Return the (X, Y) coordinate for the center point of the cell that contains the specified text.  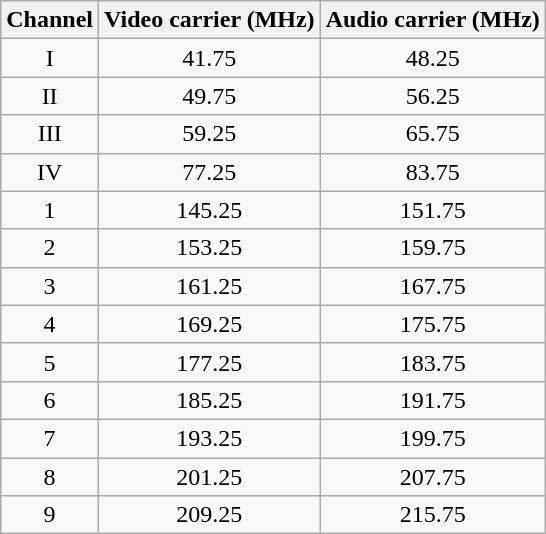
169.25 (210, 324)
59.25 (210, 134)
151.75 (432, 210)
Audio carrier (MHz) (432, 20)
159.75 (432, 248)
3 (50, 286)
175.75 (432, 324)
201.25 (210, 477)
145.25 (210, 210)
Video carrier (MHz) (210, 20)
I (50, 58)
III (50, 134)
215.75 (432, 515)
207.75 (432, 477)
48.25 (432, 58)
5 (50, 362)
7 (50, 438)
185.25 (210, 400)
193.25 (210, 438)
Channel (50, 20)
IV (50, 172)
1 (50, 210)
9 (50, 515)
8 (50, 477)
49.75 (210, 96)
56.25 (432, 96)
167.75 (432, 286)
65.75 (432, 134)
6 (50, 400)
77.25 (210, 172)
199.75 (432, 438)
183.75 (432, 362)
177.25 (210, 362)
41.75 (210, 58)
4 (50, 324)
II (50, 96)
161.25 (210, 286)
191.75 (432, 400)
2 (50, 248)
153.25 (210, 248)
209.25 (210, 515)
83.75 (432, 172)
